Provide the (x, y) coordinate of the cell's center where the given text is located.  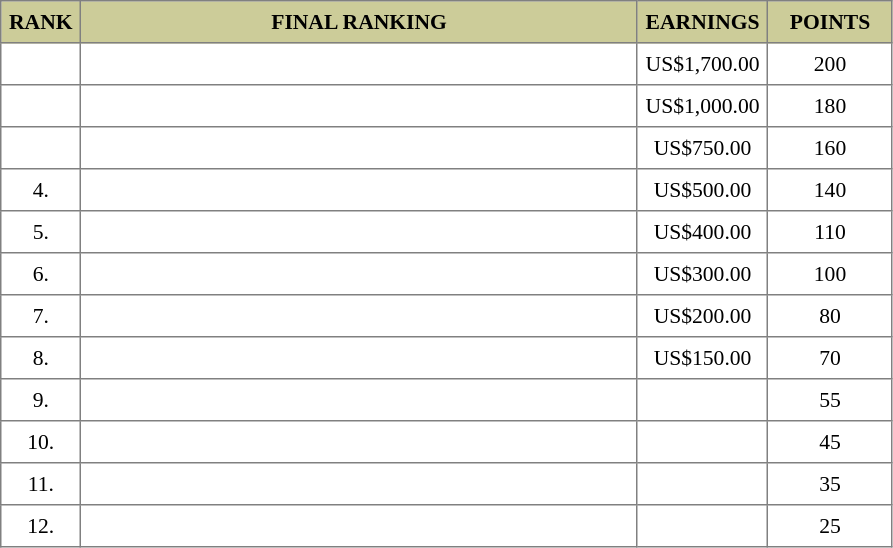
12. (41, 526)
70 (830, 358)
US$200.00 (702, 316)
FINAL RANKING (359, 22)
7. (41, 316)
10. (41, 442)
US$1,000.00 (702, 106)
200 (830, 64)
US$300.00 (702, 274)
100 (830, 274)
US$400.00 (702, 232)
25 (830, 526)
110 (830, 232)
9. (41, 400)
180 (830, 106)
11. (41, 484)
45 (830, 442)
US$150.00 (702, 358)
EARNINGS (702, 22)
140 (830, 190)
US$500.00 (702, 190)
8. (41, 358)
80 (830, 316)
5. (41, 232)
POINTS (830, 22)
4. (41, 190)
160 (830, 148)
RANK (41, 22)
US$1,700.00 (702, 64)
US$750.00 (702, 148)
55 (830, 400)
35 (830, 484)
6. (41, 274)
